Return (x, y) of the center of cell containing provided text 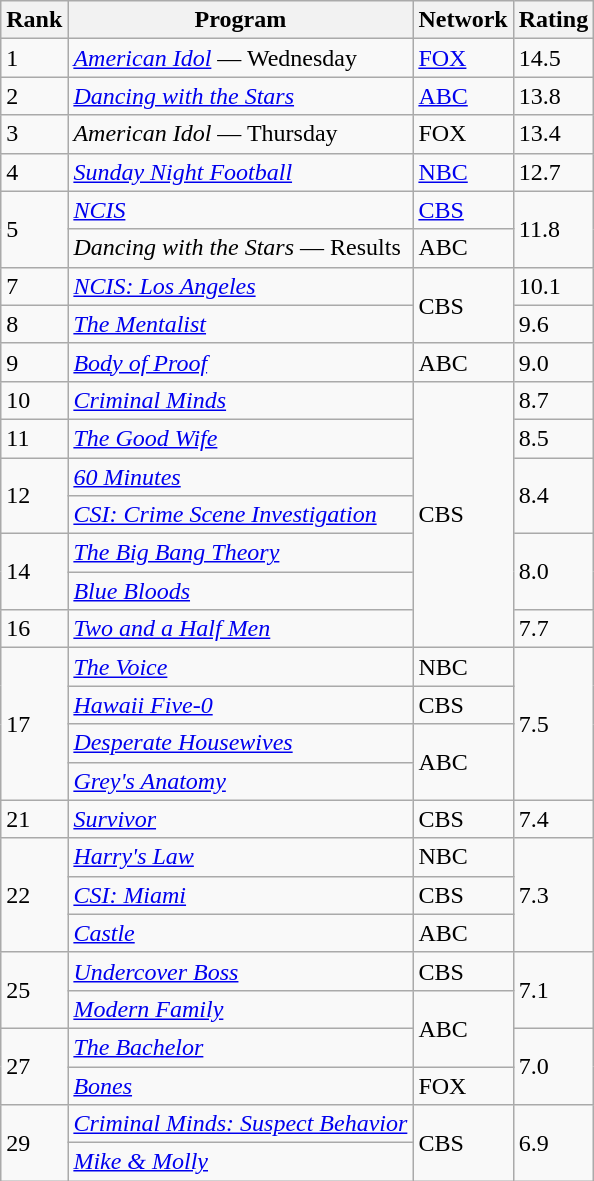
CSI: Crime Scene Investigation (240, 515)
14.5 (553, 58)
12 (34, 496)
NCIS (240, 210)
10 (34, 400)
13.8 (553, 96)
3 (34, 134)
29 (34, 1143)
22 (34, 895)
4 (34, 172)
10.1 (553, 286)
Body of Proof (240, 362)
8 (34, 324)
11.8 (553, 229)
2 (34, 96)
Undercover Boss (240, 971)
Hawaii Five-0 (240, 705)
27 (34, 1066)
American Idol — Wednesday (240, 58)
14 (34, 572)
9.6 (553, 324)
5 (34, 229)
Castle (240, 933)
16 (34, 629)
11 (34, 438)
12.7 (553, 172)
8.0 (553, 572)
13.4 (553, 134)
7.3 (553, 895)
Two and a Half Men (240, 629)
Bones (240, 1085)
Sunday Night Football (240, 172)
9 (34, 362)
Harry's Law (240, 857)
6.9 (553, 1143)
7.1 (553, 990)
Program (240, 20)
Network (463, 20)
7.4 (553, 819)
Rating (553, 20)
The Voice (240, 667)
NCIS: Los Angeles (240, 286)
Survivor (240, 819)
Modern Family (240, 1009)
CSI: Miami (240, 895)
Dancing with the Stars (240, 96)
The Mentalist (240, 324)
American Idol — Thursday (240, 134)
8.7 (553, 400)
60 Minutes (240, 477)
Desperate Housewives (240, 743)
21 (34, 819)
The Bachelor (240, 1047)
Rank (34, 20)
7.7 (553, 629)
8.5 (553, 438)
Blue Bloods (240, 591)
1 (34, 58)
The Good Wife (240, 438)
Grey's Anatomy (240, 781)
25 (34, 990)
Mike & Molly (240, 1162)
7.0 (553, 1066)
Criminal Minds: Suspect Behavior (240, 1124)
9.0 (553, 362)
7 (34, 286)
The Big Bang Theory (240, 553)
Criminal Minds (240, 400)
Dancing with the Stars — Results (240, 248)
17 (34, 724)
7.5 (553, 724)
8.4 (553, 496)
